Search for the cell housing the specified text and yield its [X, Y] center coordinate. 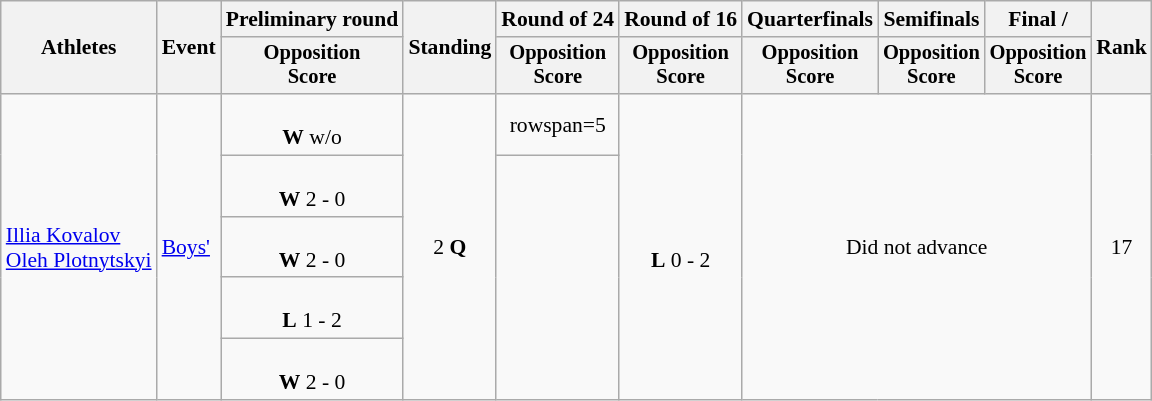
Boys' [189, 247]
Preliminary round [312, 19]
Round of 16 [680, 19]
2 Q [450, 247]
rowspan=5 [558, 124]
L 0 - 2 [680, 247]
Quarterfinals [810, 19]
Rank [1122, 48]
Athletes [79, 48]
Final / [1038, 19]
W w/o [312, 124]
Illia KovalovOleh Plotnytskyi [79, 247]
17 [1122, 247]
Event [189, 48]
Did not advance [916, 247]
Standing [450, 48]
Semifinals [932, 19]
L 1 - 2 [312, 308]
Round of 24 [558, 19]
